Identify which cell holds the provided text, then report its [x, y] central coordinate. 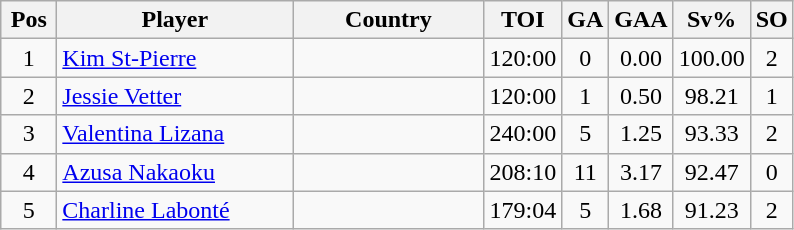
TOI [523, 20]
Sv% [712, 20]
11 [586, 172]
4 [29, 172]
Kim St-Pierre [175, 58]
Jessie Vetter [175, 96]
93.33 [712, 134]
1.68 [641, 210]
Valentina Lizana [175, 134]
1.25 [641, 134]
3.17 [641, 172]
Pos [29, 20]
SO [772, 20]
Country [388, 20]
Charline Labonté [175, 210]
92.47 [712, 172]
91.23 [712, 210]
208:10 [523, 172]
Azusa Nakaoku [175, 172]
179:04 [523, 210]
240:00 [523, 134]
3 [29, 134]
GAA [641, 20]
0.00 [641, 58]
0.50 [641, 96]
100.00 [712, 58]
98.21 [712, 96]
Player [175, 20]
GA [586, 20]
